Locate the cell with the specified text and output its [X, Y] center coordinate. 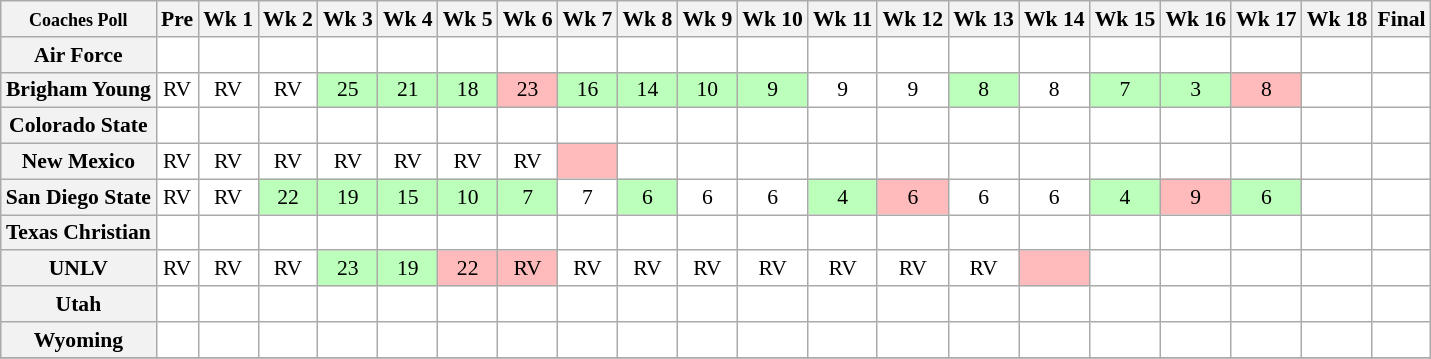
Wk 18 [1338, 19]
Wk 14 [1054, 19]
Wk 9 [707, 19]
Wk 2 [288, 19]
Wk 4 [408, 19]
25 [348, 90]
Wyoming [78, 340]
21 [408, 90]
3 [1196, 90]
UNLV [78, 269]
Wk 13 [984, 19]
Pre [177, 19]
Wk 16 [1196, 19]
Wk 15 [1126, 19]
Wk 8 [647, 19]
Wk 11 [843, 19]
Wk 17 [1266, 19]
15 [408, 197]
Wk 3 [348, 19]
14 [647, 90]
18 [468, 90]
Wk 6 [528, 19]
Colorado State [78, 126]
Texas Christian [78, 233]
Utah [78, 304]
Wk 5 [468, 19]
Air Force [78, 55]
16 [588, 90]
New Mexico [78, 162]
Coaches Poll [78, 19]
Brigham Young [78, 90]
San Diego State [78, 197]
Final [1401, 19]
Wk 12 [912, 19]
Wk 1 [228, 19]
Wk 10 [772, 19]
Wk 7 [588, 19]
